Pinpoint the cell where the given text exists, returning its [x, y] midpoint coordinate. 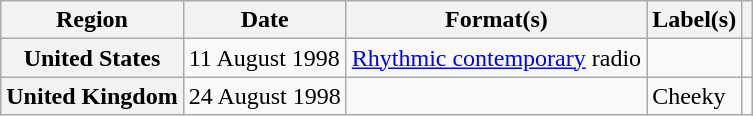
Date [264, 20]
Cheeky [694, 96]
Region [92, 20]
United Kingdom [92, 96]
Format(s) [496, 20]
United States [92, 58]
Label(s) [694, 20]
Rhythmic contemporary radio [496, 58]
24 August 1998 [264, 96]
11 August 1998 [264, 58]
